Detect which cell encompasses the target text, then output its (x, y) center coordinate. 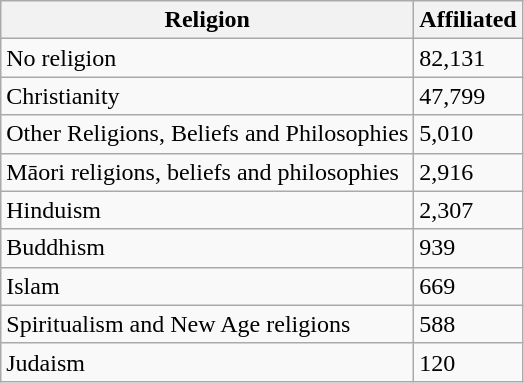
Affiliated (468, 20)
Religion (208, 20)
939 (468, 248)
669 (468, 286)
120 (468, 362)
Māori religions, beliefs and philosophies (208, 172)
5,010 (468, 134)
588 (468, 324)
2,916 (468, 172)
Buddhism (208, 248)
No religion (208, 58)
Judaism (208, 362)
47,799 (468, 96)
Islam (208, 286)
Christianity (208, 96)
Spiritualism and New Age religions (208, 324)
Hinduism (208, 210)
2,307 (468, 210)
82,131 (468, 58)
Other Religions, Beliefs and Philosophies (208, 134)
